Provide the [x, y] coordinate of the cell's center where the given text is located.  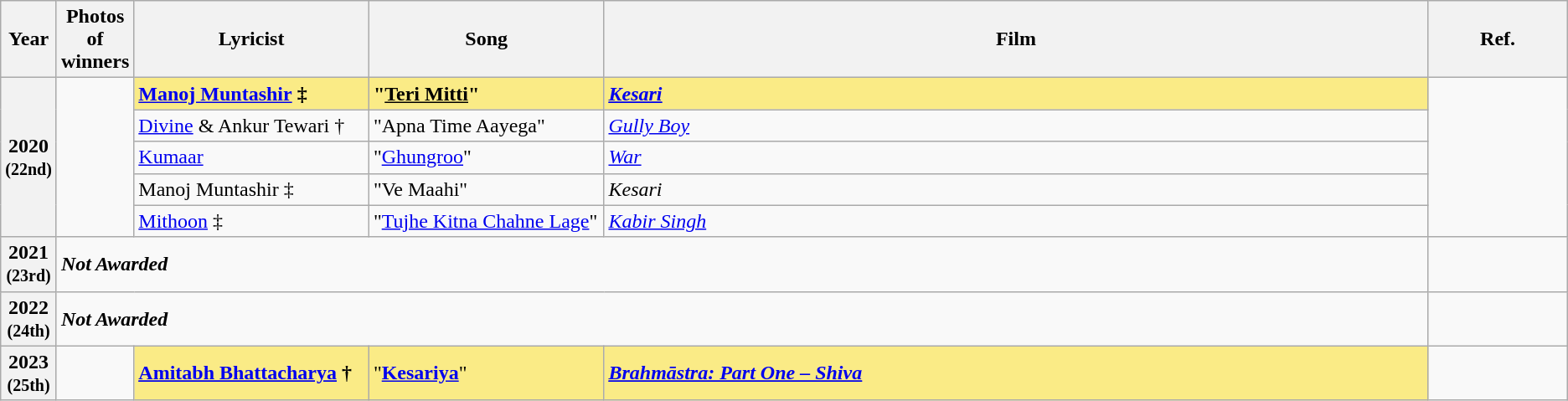
"Tujhe Kitna Chahne Lage" [486, 221]
Mithoon ‡ [251, 221]
Song [486, 39]
Brahmāstra: Part One – Shiva [1016, 373]
Lyricist [251, 39]
Kumaar [251, 157]
"Teri Mitti" [486, 94]
2023(25th) [28, 373]
War [1016, 157]
Year [28, 39]
Kabir Singh [1016, 221]
Photos of winners [95, 39]
Film [1016, 39]
"Ghungroo" [486, 157]
"Ve Maahi" [486, 189]
2020(22nd) [28, 157]
Divine & Ankur Tewari † [251, 126]
2021(23rd) [28, 265]
"Apna Time Aayega" [486, 126]
2022(24th) [28, 318]
Ref. [1498, 39]
Gully Boy [1016, 126]
"Kesariya" [486, 373]
Amitabh Bhattacharya † [251, 373]
